From the cell containing the given text, extract its center point as (x, y) coordinate. 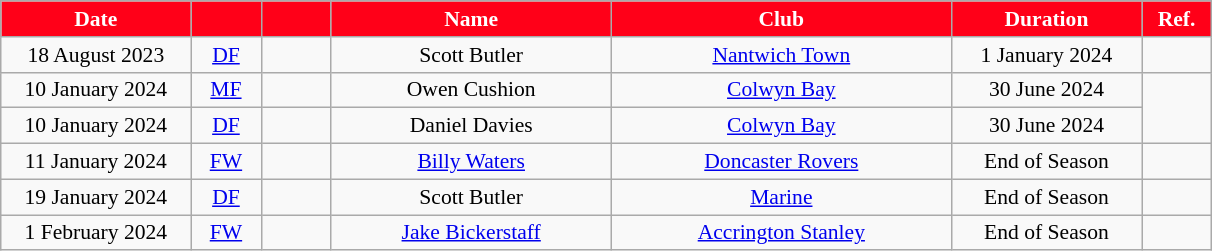
Daniel Davies (471, 126)
11 January 2024 (96, 162)
Nantwich Town (781, 55)
Ref. (1177, 19)
Name (471, 19)
Marine (781, 197)
1 February 2024 (96, 233)
Club (781, 19)
MF (226, 90)
Jake Bickerstaff (471, 233)
Doncaster Rovers (781, 162)
18 August 2023 (96, 55)
19 January 2024 (96, 197)
Date (96, 19)
Billy Waters (471, 162)
Accrington Stanley (781, 233)
1 January 2024 (1046, 55)
Owen Cushion (471, 90)
Duration (1046, 19)
